Determine the (X, Y) coordinate at the center of the cell enclosing the given text.  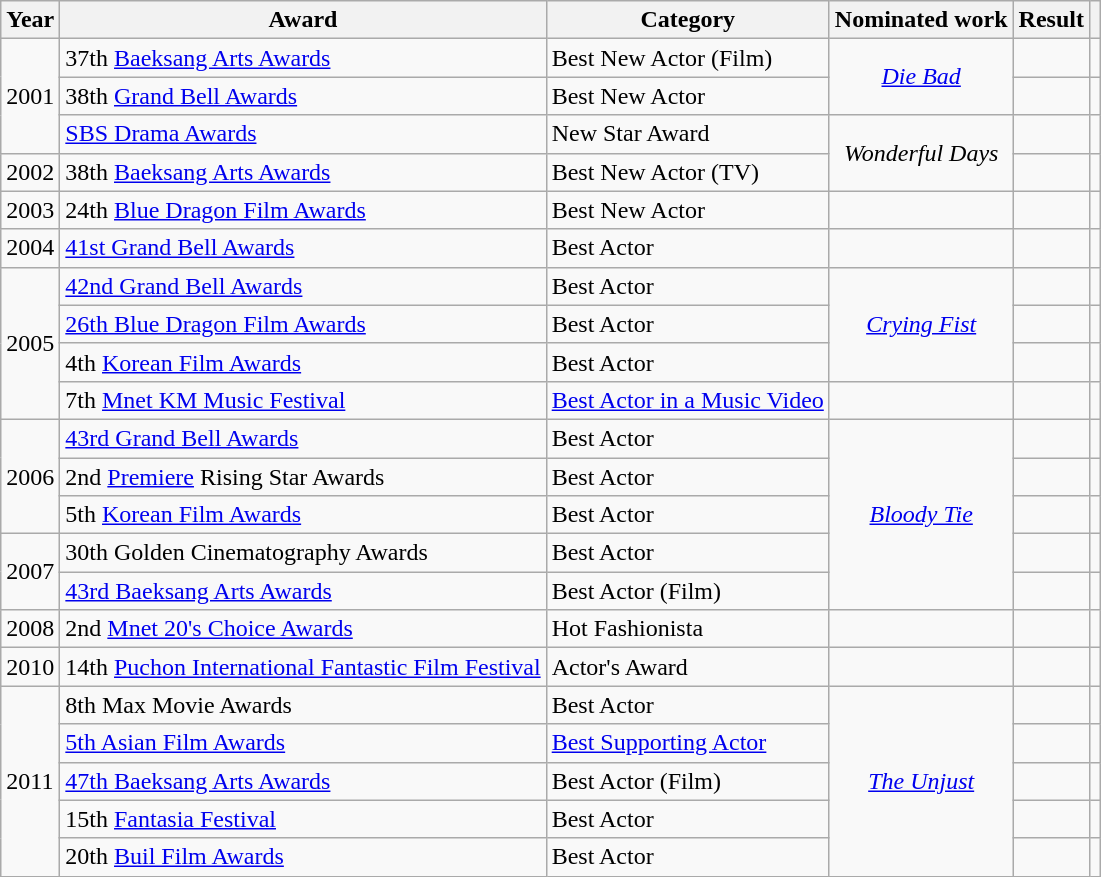
2003 (30, 210)
30th Golden Cinematography Awards (303, 553)
38th Grand Bell Awards (303, 96)
Crying Fist (921, 324)
New Star Award (688, 134)
Year (30, 20)
2005 (30, 343)
2004 (30, 248)
Best Actor in a Music Video (688, 400)
2008 (30, 629)
43rd Baeksang Arts Awards (303, 591)
15th Fantasia Festival (303, 819)
Best New Actor (Film) (688, 58)
SBS Drama Awards (303, 134)
38th Baeksang Arts Awards (303, 172)
Result (1051, 20)
37th Baeksang Arts Awards (303, 58)
Best New Actor (TV) (688, 172)
4th Korean Film Awards (303, 362)
Hot Fashionista (688, 629)
5th Asian Film Awards (303, 743)
47th Baeksang Arts Awards (303, 781)
2006 (30, 476)
24th Blue Dragon Film Awards (303, 210)
2007 (30, 572)
2002 (30, 172)
42nd Grand Bell Awards (303, 286)
Category (688, 20)
2001 (30, 96)
Die Bad (921, 77)
8th Max Movie Awards (303, 705)
5th Korean Film Awards (303, 515)
Actor's Award (688, 667)
7th Mnet KM Music Festival (303, 400)
Bloody Tie (921, 514)
2nd Mnet 20's Choice Awards (303, 629)
2010 (30, 667)
The Unjust (921, 781)
2011 (30, 781)
Wonderful Days (921, 153)
41st Grand Bell Awards (303, 248)
Award (303, 20)
2nd Premiere Rising Star Awards (303, 477)
14th Puchon International Fantastic Film Festival (303, 667)
Best Supporting Actor (688, 743)
43rd Grand Bell Awards (303, 438)
26th Blue Dragon Film Awards (303, 324)
Nominated work (921, 20)
20th Buil Film Awards (303, 857)
